Extract the [X, Y] coordinate from the center of the cell holding the provided text.  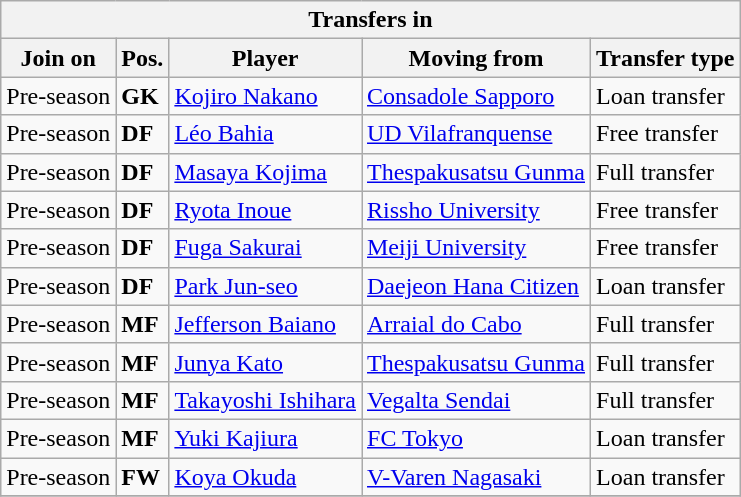
V-Varen Nagasaki [476, 477]
Jefferson Baiano [266, 324]
Masaya Kojima [266, 172]
Pos. [142, 58]
GK [142, 96]
Kojiro Nakano [266, 96]
FC Tokyo [476, 438]
UD Vilafranquense [476, 134]
Takayoshi Ishihara [266, 400]
Join on [58, 58]
Léo Bahia [266, 134]
Yuki Kajiura [266, 438]
Ryota Inoue [266, 210]
Fuga Sakurai [266, 248]
Rissho University [476, 210]
Park Jun-seo [266, 286]
Transfers in [370, 20]
Meiji University [476, 248]
Junya Kato [266, 362]
Daejeon Hana Citizen [476, 286]
Transfer type [666, 58]
Moving from [476, 58]
FW [142, 477]
Arraial do Cabo [476, 324]
Koya Okuda [266, 477]
Vegalta Sendai [476, 400]
Consadole Sapporo [476, 96]
Player [266, 58]
